From the cell containing the given text, extract its center point as [X, Y] coordinate. 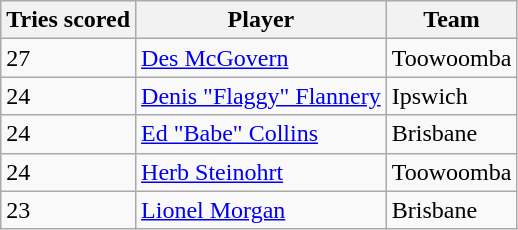
Team [452, 20]
Des McGovern [262, 58]
Denis "Flaggy" Flannery [262, 96]
27 [68, 58]
Ipswich [452, 96]
Ed "Babe" Collins [262, 134]
Player [262, 20]
23 [68, 210]
Lionel Morgan [262, 210]
Herb Steinohrt [262, 172]
Tries scored [68, 20]
